Identify which cell holds the provided text, then report its [x, y] central coordinate. 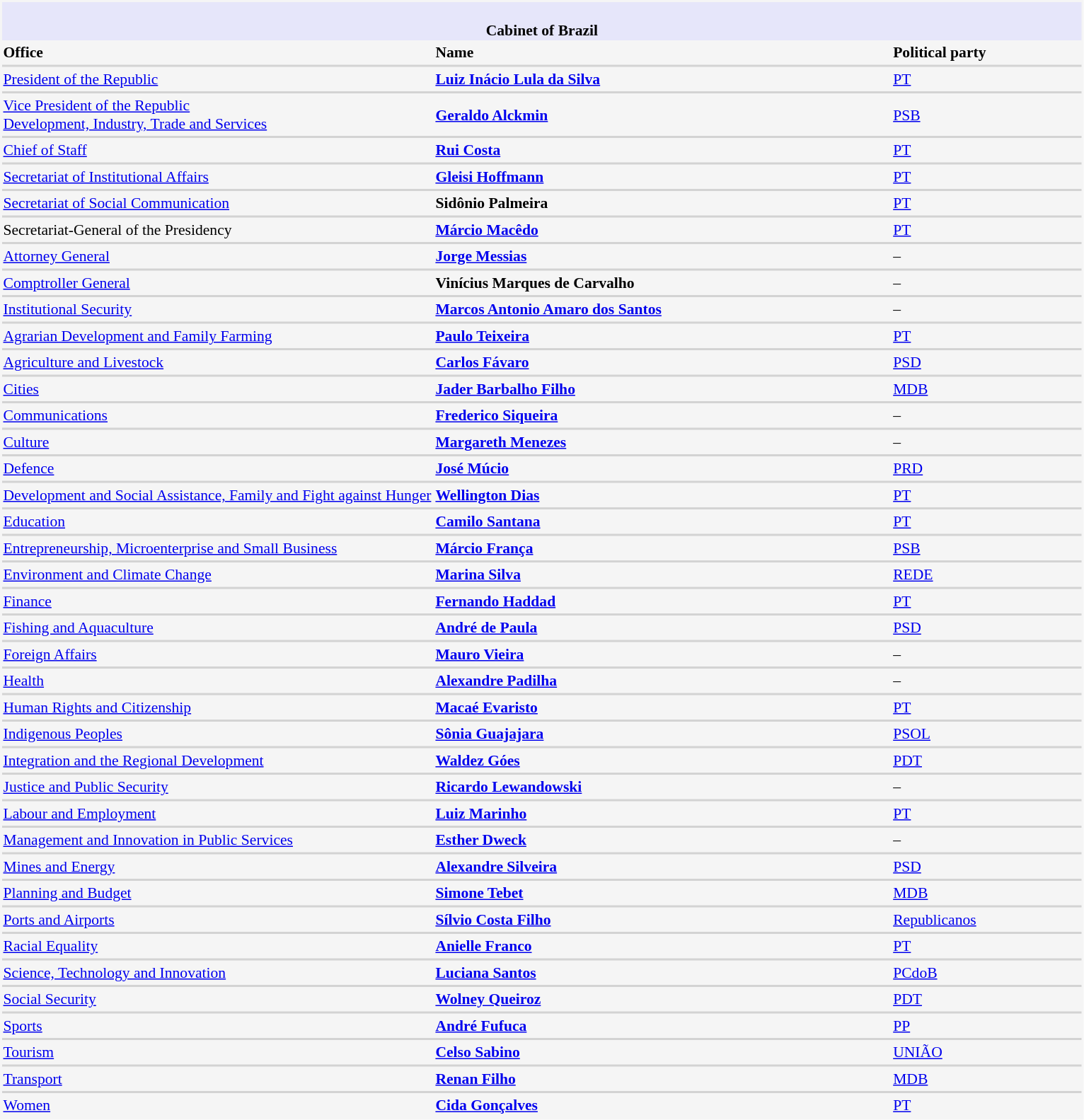
Sports [217, 1026]
Republicanos [987, 920]
Culture [217, 441]
Celso Sabino [662, 1052]
Macaé Evaristo [662, 708]
Secretariat of Social Communication [217, 203]
Camilo Santana [662, 521]
Paulo Teixeira [662, 335]
Wolney Queiroz [662, 999]
Tourism [217, 1052]
Social Security [217, 999]
Development and Social Assistance, Family and Fight against Hunger [217, 495]
Name [662, 52]
Health [217, 681]
Political party [987, 52]
Communications [217, 415]
José Múcio [662, 468]
Mauro Vieira [662, 654]
Integration and the Regional Development [217, 760]
Defence [217, 468]
Environment and Climate Change [217, 575]
Comptroller General [217, 283]
Science, Technology and Innovation [217, 972]
Agrarian Development and Family Farming [217, 335]
Renan Filho [662, 1078]
Luciana Santos [662, 972]
Simone Tebet [662, 893]
Mines and Energy [217, 866]
Alexandre Silveira [662, 866]
Vinícius Marques de Carvalho [662, 283]
Ricardo Lewandowski [662, 787]
PRD [987, 468]
Geraldo Alckmin [662, 115]
Márcio França [662, 548]
Vice President of the RepublicDevelopment, Industry, Trade and Services [217, 115]
Secretariat of Institutional Affairs [217, 177]
Ports and Airports [217, 920]
Sílvio Costa Filho [662, 920]
Gleisi Hoffmann [662, 177]
Institutional Security [217, 309]
Carlos Fávaro [662, 362]
PCdoB [987, 972]
Cida Gonçalves [662, 1105]
REDE [987, 575]
Labour and Employment [217, 814]
Human Rights and Citizenship [217, 708]
Rui Costa [662, 150]
Marcos Antonio Amaro dos Santos [662, 309]
Indigenous Peoples [217, 734]
Entrepreneurship, Microenterprise and Small Business [217, 548]
Anielle Franco [662, 946]
PSOL [987, 734]
Finance [217, 601]
Office [217, 52]
André Fufuca [662, 1026]
Planning and Budget [217, 893]
Wellington Dias [662, 495]
Cabinet of Brazil [542, 21]
Margareth Menezes [662, 441]
Sônia Guajajara [662, 734]
Racial Equality [217, 946]
Attorney General [217, 256]
Jader Barbalho Filho [662, 389]
Management and Innovation in Public Services [217, 840]
Education [217, 521]
President of the Republic [217, 79]
UNIÃO [987, 1052]
Jorge Messias [662, 256]
Transport [217, 1078]
Luiz Marinho [662, 814]
Marina Silva [662, 575]
Agriculture and Livestock [217, 362]
PP [987, 1026]
Cities [217, 389]
Waldez Góes [662, 760]
Foreign Affairs [217, 654]
André de Paula [662, 628]
Sidônio Palmeira [662, 203]
Luiz Inácio Lula da Silva [662, 79]
Secretariat-General of the Presidency [217, 229]
Márcio Macêdo [662, 229]
Chief of Staff [217, 150]
Esther Dweck [662, 840]
Women [217, 1105]
Fernando Haddad [662, 601]
Justice and Public Security [217, 787]
Alexandre Padilha [662, 681]
Fishing and Aquaculture [217, 628]
Frederico Siqueira [662, 415]
